Scan for the cell matching the given text and deliver its [X, Y] coordinate at center. 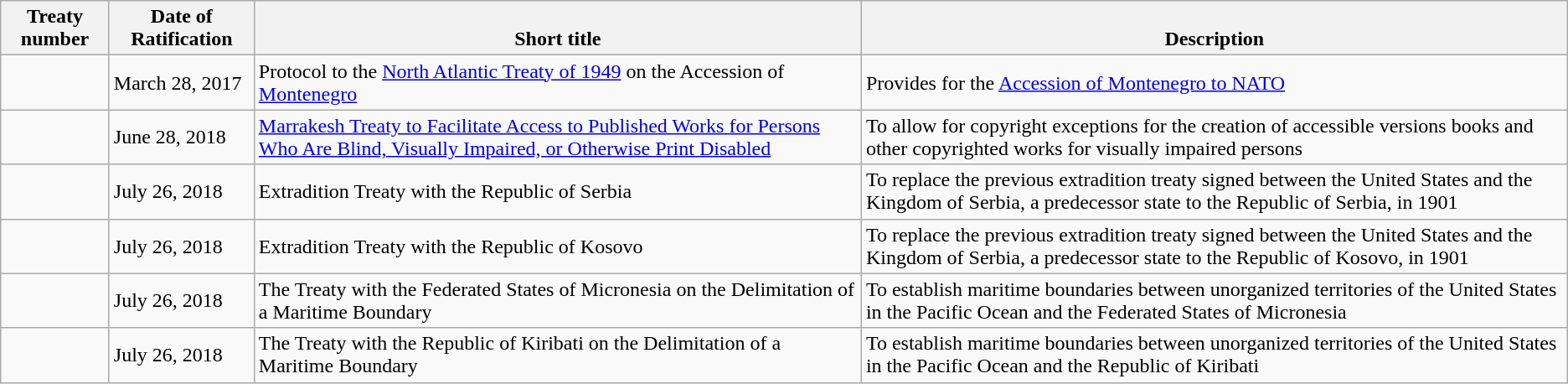
Provides for the Accession of Montenegro to NATO [1215, 82]
Date of Ratification [181, 29]
Protocol to the North Atlantic Treaty of 1949 on the Accession of Montenegro [558, 82]
To establish maritime boundaries between unorganized territories of the United States in the Pacific Ocean and the Federated States of Micronesia [1215, 300]
To allow for copyright exceptions for the creation of accessible versions books and other copyrighted works for visually impaired persons [1215, 138]
The Treaty with the Federated States of Micronesia on the Delimitation of a Maritime Boundary [558, 300]
Treaty number [55, 29]
Extradition Treaty with the Republic of Serbia [558, 191]
June 28, 2018 [181, 138]
Marrakesh Treaty to Facilitate Access to Published Works for Persons Who Are Blind, Visually Impaired, or Otherwise Print Disabled [558, 138]
March 28, 2017 [181, 82]
The Treaty with the Republic of Kiribati on the Delimitation of a Maritime Boundary [558, 355]
Extradition Treaty with the Republic of Kosovo [558, 246]
To establish maritime boundaries between unorganized territories of the United States in the Pacific Ocean and the Republic of Kiribati [1215, 355]
Description [1215, 29]
Short title [558, 29]
